Return [x, y] of the center of cell containing provided text 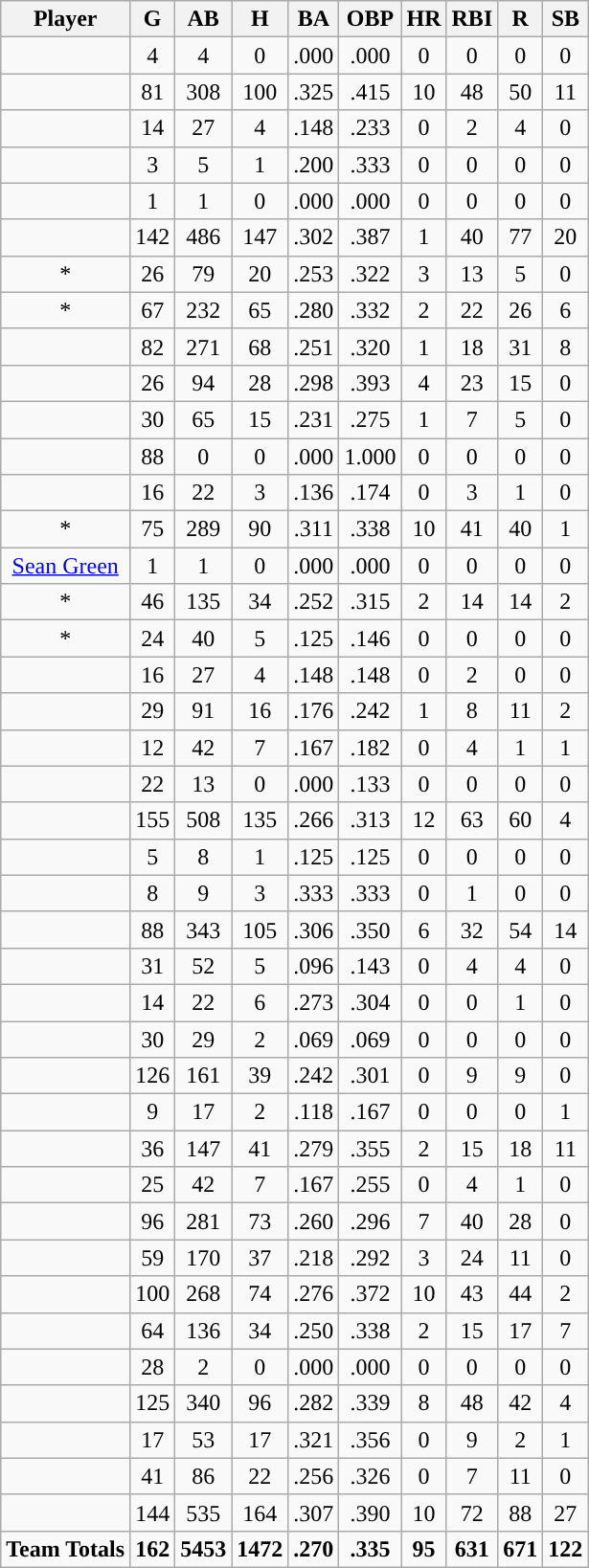
.276 [314, 1294]
.306 [314, 930]
.296 [370, 1221]
.255 [370, 1185]
.250 [314, 1331]
.146 [370, 638]
271 [203, 347]
.096 [314, 966]
.304 [370, 1002]
.251 [314, 347]
508 [203, 820]
R [521, 19]
122 [565, 1549]
50 [521, 92]
.233 [370, 128]
.298 [314, 383]
Team Totals [65, 1549]
105 [261, 930]
.322 [370, 274]
82 [153, 347]
23 [472, 383]
81 [153, 92]
.176 [314, 711]
OBP [370, 19]
HR [423, 19]
486 [203, 237]
.200 [314, 165]
74 [261, 1294]
.415 [370, 92]
144 [153, 1512]
535 [203, 1512]
.387 [370, 237]
63 [472, 820]
BA [314, 19]
H [261, 19]
.133 [370, 784]
60 [521, 820]
.321 [314, 1440]
.326 [370, 1476]
.350 [370, 930]
86 [203, 1476]
.320 [370, 347]
.266 [314, 820]
AB [203, 19]
161 [203, 1076]
.273 [314, 1002]
.118 [314, 1112]
268 [203, 1294]
.256 [314, 1476]
64 [153, 1331]
.311 [314, 529]
.253 [314, 274]
126 [153, 1076]
.260 [314, 1221]
G [153, 19]
73 [261, 1221]
.325 [314, 92]
.218 [314, 1258]
170 [203, 1258]
59 [153, 1258]
Sean Green [65, 566]
.143 [370, 966]
.279 [314, 1149]
72 [472, 1512]
.313 [370, 820]
43 [472, 1294]
.332 [370, 310]
.282 [314, 1403]
.301 [370, 1076]
68 [261, 347]
631 [472, 1549]
77 [521, 237]
289 [203, 529]
91 [203, 711]
.355 [370, 1149]
94 [203, 383]
671 [521, 1549]
75 [153, 529]
1.000 [370, 457]
232 [203, 310]
155 [153, 820]
67 [153, 310]
125 [153, 1403]
25 [153, 1185]
.270 [314, 1549]
.335 [370, 1549]
79 [203, 274]
95 [423, 1549]
340 [203, 1403]
52 [203, 966]
.372 [370, 1294]
37 [261, 1258]
.307 [314, 1512]
142 [153, 237]
.390 [370, 1512]
343 [203, 930]
.280 [314, 310]
Player [65, 19]
.231 [314, 419]
46 [153, 602]
44 [521, 1294]
90 [261, 529]
36 [153, 1149]
5453 [203, 1549]
RBI [472, 19]
.302 [314, 237]
32 [472, 930]
136 [203, 1331]
281 [203, 1221]
.275 [370, 419]
164 [261, 1512]
SB [565, 19]
162 [153, 1549]
.292 [370, 1258]
.136 [314, 493]
.356 [370, 1440]
53 [203, 1440]
1472 [261, 1549]
.182 [370, 748]
308 [203, 92]
.339 [370, 1403]
39 [261, 1076]
54 [521, 930]
.252 [314, 602]
.174 [370, 493]
.393 [370, 383]
.315 [370, 602]
